Return (x, y) of the center of cell containing provided text 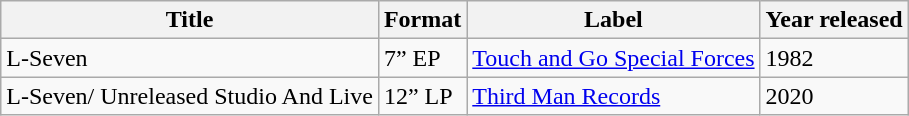
L-Seven (190, 58)
Touch and Go Special Forces (614, 58)
Label (614, 20)
1982 (834, 58)
2020 (834, 96)
Year released (834, 20)
12” LP (422, 96)
Third Man Records (614, 96)
Format (422, 20)
7” EP (422, 58)
L-Seven/ Unreleased Studio And Live (190, 96)
Title (190, 20)
